Provide the (x, y) coordinate of the cell's center where the given text is located.  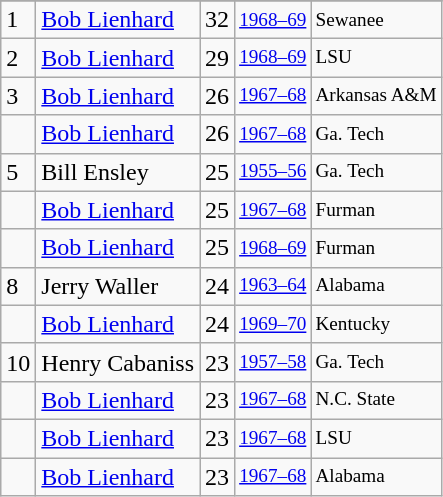
10 (18, 362)
32 (218, 20)
1955–56 (273, 172)
Kentucky (376, 324)
5 (18, 172)
2 (18, 58)
Arkansas A&M (376, 96)
Sewanee (376, 20)
1957–58 (273, 362)
1963–64 (273, 286)
8 (18, 286)
1 (18, 20)
Jerry Waller (118, 286)
N.C. State (376, 400)
Bill Ensley (118, 172)
1969–70 (273, 324)
Henry Cabaniss (118, 362)
29 (218, 58)
3 (18, 96)
